Return the [X, Y] coordinate for the center point of the cell that contains the specified text.  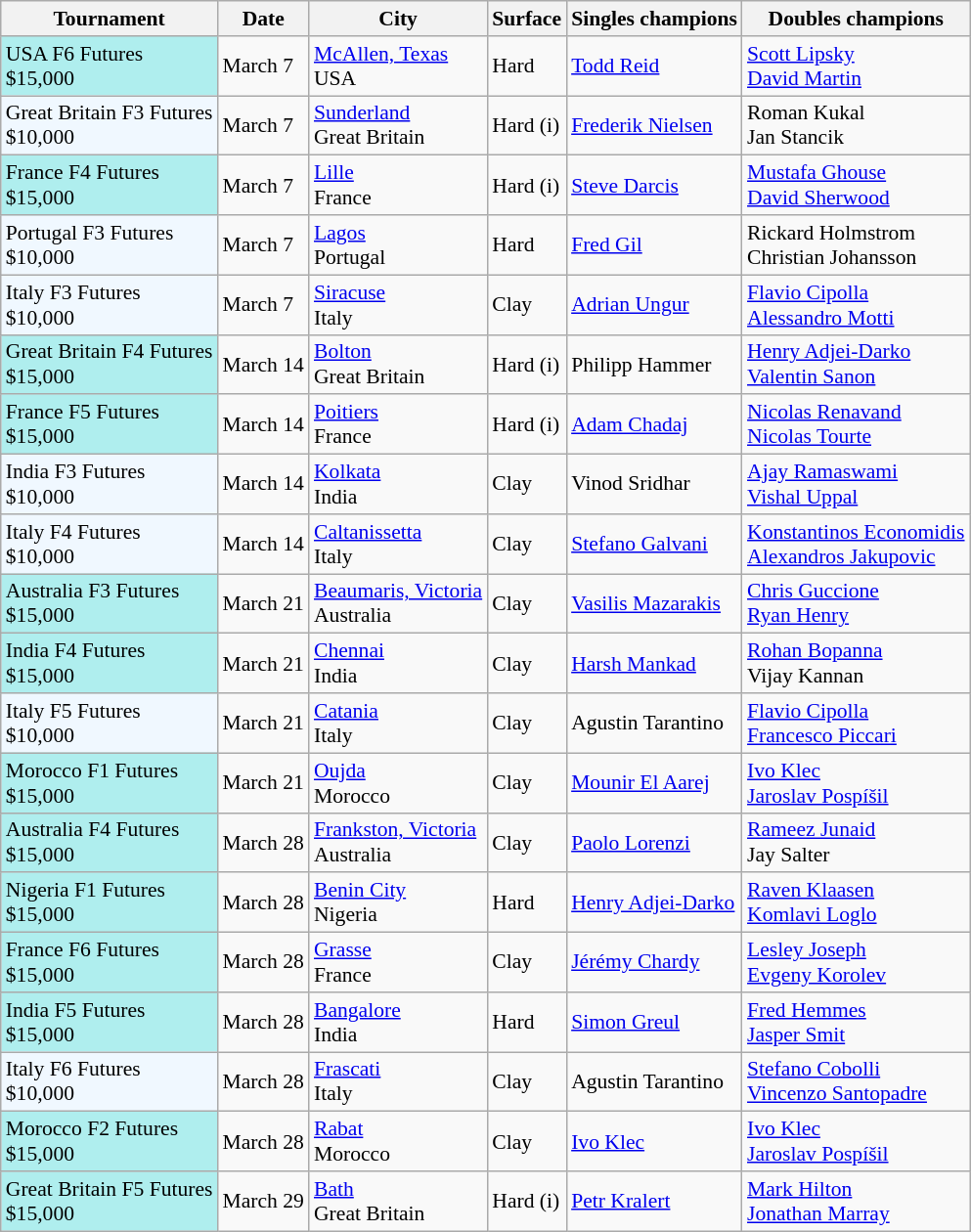
Vinod Sridhar [654, 485]
Great Britain F3 Futures$10,000 [110, 125]
Lesley Joseph Evgeny Korolev [857, 962]
Morocco F1 Futures$15,000 [110, 782]
Great Britain F4 Futures$15,000 [110, 364]
Jérémy Chardy [654, 962]
Italy F4 Futures$10,000 [110, 544]
Benin CityNigeria [398, 903]
Stefano Cobolli Vincenzo Santopadre [857, 1081]
Singles champions [654, 19]
Adrian Ungur [654, 305]
Mounir El Aarej [654, 782]
Frederik Nielsen [654, 125]
SunderlandGreat Britain [398, 125]
Ajay Ramaswami Vishal Uppal [857, 485]
FrascatiItaly [398, 1081]
Doubles champions [857, 19]
Raven Klaasen Komlavi Loglo [857, 903]
CataniaItaly [398, 724]
Nigeria F1 Futures$15,000 [110, 903]
Henry Adjei-Darko Valentin Sanon [857, 364]
Beaumaris, VictoriaAustralia [398, 604]
Morocco F2 Futures$15,000 [110, 1142]
Rameez Junaid Jay Salter [857, 843]
Date [264, 19]
Australia F3 Futures$15,000 [110, 604]
France F4 Futures$15,000 [110, 186]
France F5 Futures$15,000 [110, 424]
LagosPortugal [398, 244]
Rickard Holmstrom Christian Johansson [857, 244]
Flavio Cipolla Francesco Piccari [857, 724]
Stefano Galvani [654, 544]
Simon Greul [654, 1023]
Italy F6 Futures$10,000 [110, 1081]
Fred Gil [654, 244]
Petr Kralert [654, 1201]
Todd Reid [654, 66]
France F6 Futures$15,000 [110, 962]
Steve Darcis [654, 186]
Roman Kukal Jan Stancik [857, 125]
GrasseFrance [398, 962]
Mustafa Ghouse David Sherwood [857, 186]
Mark Hilton Jonathan Marray [857, 1201]
India F3 Futures$10,000 [110, 485]
Ivo Klec [654, 1142]
CaltanissettaItaly [398, 544]
Portugal F3 Futures$10,000 [110, 244]
KolkataIndia [398, 485]
Scott Lipsky David Martin [857, 66]
BoltonGreat Britain [398, 364]
Great Britain F5 Futures$15,000 [110, 1201]
Nicolas Renavand Nicolas Tourte [857, 424]
Paolo Lorenzi [654, 843]
Fred Hemmes Jasper Smit [857, 1023]
McAllen, TexasUSA [398, 66]
BangaloreIndia [398, 1023]
India F4 Futures$15,000 [110, 663]
Henry Adjei-Darko [654, 903]
LilleFrance [398, 186]
PoitiersFrance [398, 424]
BathGreat Britain [398, 1201]
Philipp Hammer [654, 364]
India F5 Futures$15,000 [110, 1023]
RabatMorocco [398, 1142]
Rohan Bopanna Vijay Kannan [857, 663]
OujdaMorocco [398, 782]
ChennaiIndia [398, 663]
Surface [526, 19]
Tournament [110, 19]
Flavio Cipolla Alessandro Motti [857, 305]
City [398, 19]
March 29 [264, 1201]
Vasilis Mazarakis [654, 604]
Chris Guccione Ryan Henry [857, 604]
Konstantinos Economidis Alexandros Jakupovic [857, 544]
SiracuseItaly [398, 305]
Australia F4 Futures$15,000 [110, 843]
Adam Chadaj [654, 424]
Italy F5 Futures$10,000 [110, 724]
Harsh Mankad [654, 663]
Italy F3 Futures$10,000 [110, 305]
USA F6 Futures$15,000 [110, 66]
Frankston, VictoriaAustralia [398, 843]
